Return the (X, Y) coordinate for the center point of the cell that contains the specified text.  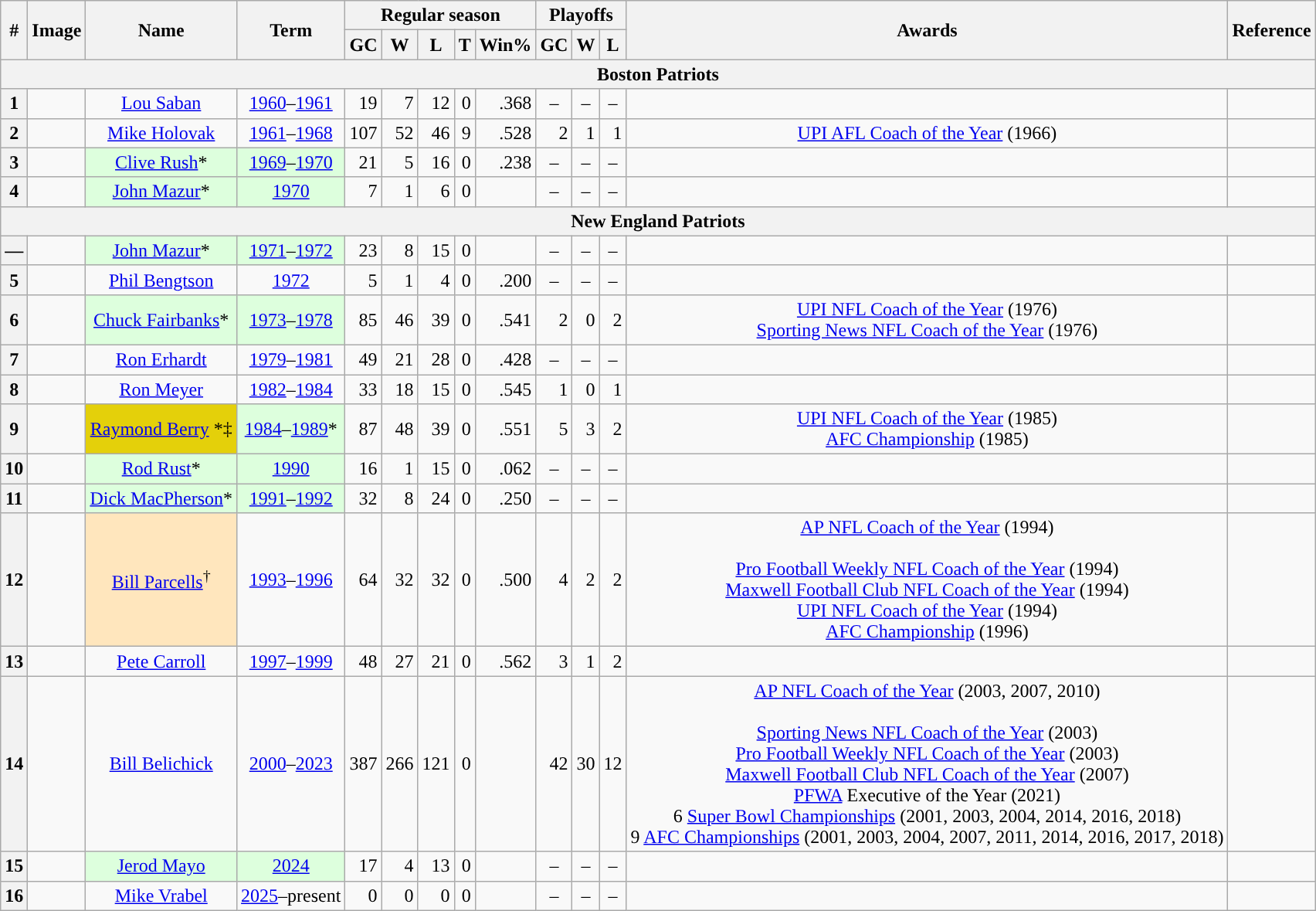
1973–1978 (291, 320)
.200 (505, 280)
2000–2023 (291, 763)
42 (555, 763)
28 (436, 359)
Raymond Berry *‡ (161, 430)
27 (400, 661)
.562 (505, 661)
.500 (505, 580)
2024 (291, 866)
Lou Saban (161, 104)
Bill Belichick (161, 763)
85 (363, 320)
Mike Vrabel (161, 896)
1960–1961 (291, 104)
Regular season (440, 15)
Mike Holovak (161, 133)
Dick MacPherson* (161, 498)
1990 (291, 469)
— (14, 250)
266 (400, 763)
49 (363, 359)
1993–1996 (291, 580)
Reference (1271, 30)
33 (363, 389)
121 (436, 763)
11 (14, 498)
.551 (505, 430)
.541 (505, 320)
1991–1992 (291, 498)
1982–1984 (291, 389)
UPI NFL Coach of the Year (1976)Sporting News NFL Coach of the Year (1976) (927, 320)
Jerod Mayo (161, 866)
1997–1999 (291, 661)
Phil Bengtson (161, 280)
.062 (505, 469)
14 (14, 763)
Rod Rust* (161, 469)
23 (363, 250)
T (465, 45)
18 (400, 389)
.528 (505, 133)
Image (57, 30)
1979–1981 (291, 359)
.368 (505, 104)
19 (363, 104)
1971–1972 (291, 250)
.545 (505, 389)
Term (291, 30)
New England Patriots (658, 221)
Chuck Fairbanks* (161, 320)
Win% (505, 45)
1969–1970 (291, 162)
.238 (505, 162)
Ron Meyer (161, 389)
.428 (505, 359)
Awards (927, 30)
1961–1968 (291, 133)
2025–present (291, 896)
Boston Patriots (658, 74)
107 (363, 133)
87 (363, 430)
64 (363, 580)
30 (585, 763)
1984–1989* (291, 430)
387 (363, 763)
Name (161, 30)
Ron Erhardt (161, 359)
UPI NFL Coach of the Year (1985)AFC Championship (1985) (927, 430)
Clive Rush* (161, 162)
Playoffs (581, 15)
Bill Parcells† (161, 580)
Pete Carroll (161, 661)
# (14, 30)
24 (436, 498)
52 (400, 133)
1970 (291, 192)
10 (14, 469)
UPI AFL Coach of the Year (1966) (927, 133)
.250 (505, 498)
1972 (291, 280)
17 (363, 866)
